Identify which cell holds the provided text, then report its (X, Y) central coordinate. 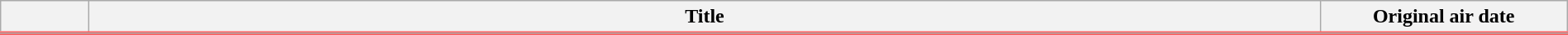
Title (705, 17)
Original air date (1444, 17)
